For the text-containing cell, return its midpoint in [x, y] coordinate format. 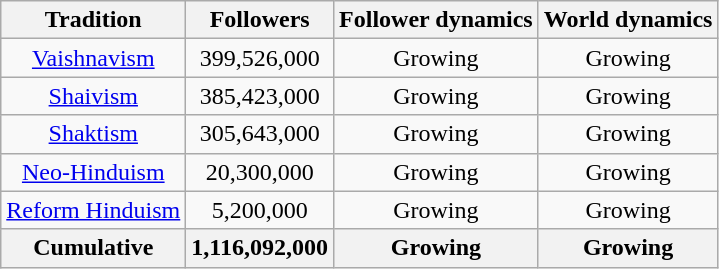
Cumulative [94, 248]
Tradition [94, 20]
Follower dynamics [436, 20]
Vaishnavism [94, 58]
1,116,092,000 [260, 248]
20,300,000 [260, 172]
305,643,000 [260, 134]
World dynamics [628, 20]
Neo-Hinduism [94, 172]
Shaktism [94, 134]
385,423,000 [260, 96]
5,200,000 [260, 210]
399,526,000 [260, 58]
Followers [260, 20]
Reform Hinduism [94, 210]
Shaivism [94, 96]
